From the cell containing the given text, extract its center point as [x, y] coordinate. 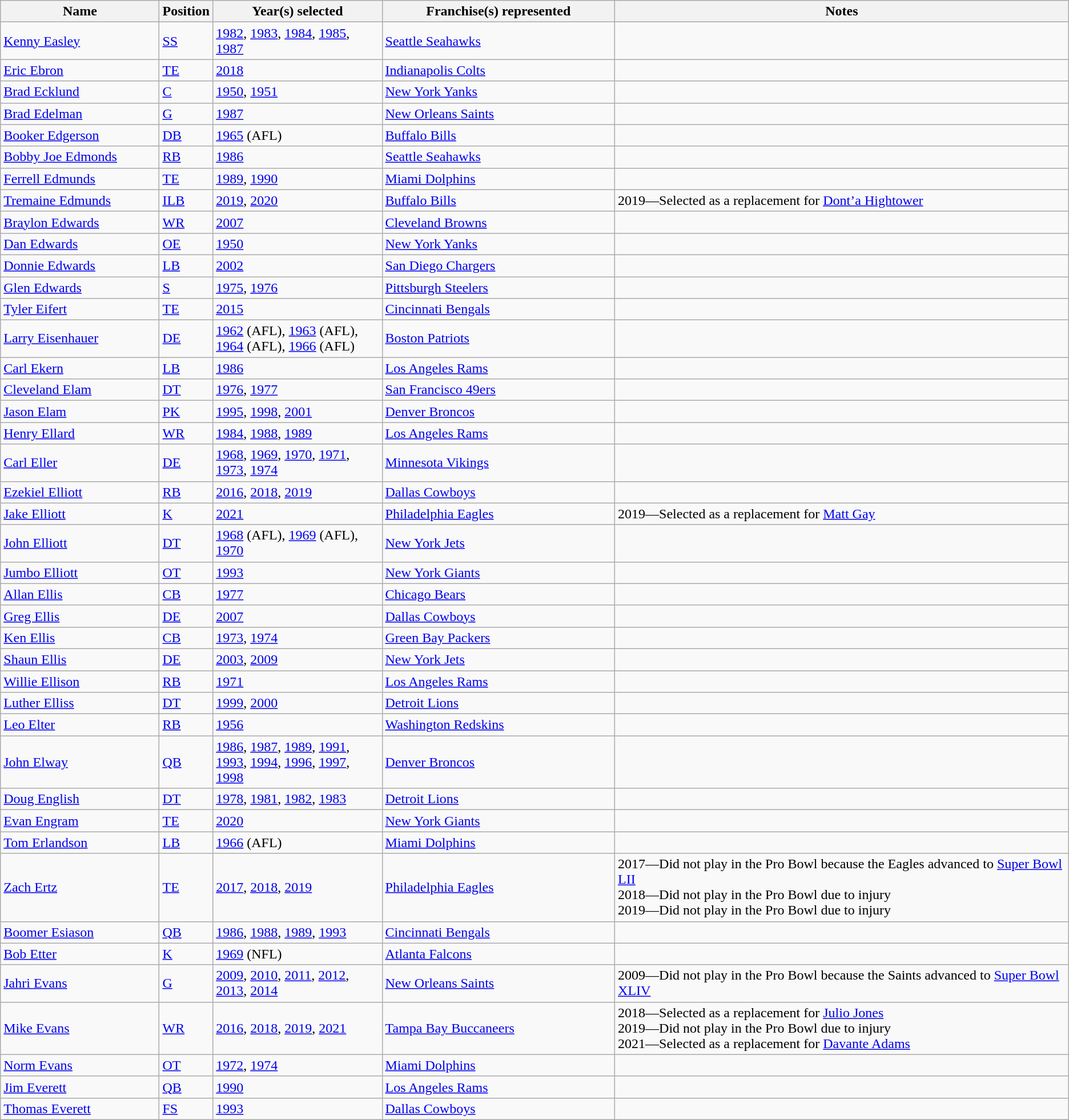
Minnesota Vikings [499, 462]
Jumbo Elliott [80, 573]
Pittsburgh Steelers [499, 287]
Doug English [80, 799]
2009—Did not play in the Pro Bowl because the Saints advanced to Super Bowl XLIV [842, 983]
Allan Ellis [80, 594]
2021 [298, 514]
San Francisco 49ers [499, 390]
Dan Edwards [80, 244]
1966 (AFL) [298, 843]
S [186, 287]
1995, 1998, 2001 [298, 412]
2017, 2018, 2019 [298, 887]
Name [80, 11]
Shaun Ellis [80, 659]
2019—Selected as a replacement for Dont’a Hightower [842, 200]
Luther Elliss [80, 703]
ILB [186, 200]
1990 [298, 1087]
1969 (NFL) [298, 954]
1968, 1969, 1970, 1971, 1973, 1974 [298, 462]
1982, 1983, 1984, 1985, 1987 [298, 41]
2018—Selected as a replacement for Julio Jones 2019—Did not play in the Pro Bowl due to injury 2021—Selected as a replacement for Davante Adams [842, 1028]
Ferrell Edmunds [80, 179]
2015 [298, 309]
Year(s) selected [298, 11]
1972, 1974 [298, 1065]
Jason Elam [80, 412]
1950, 1951 [298, 92]
Franchise(s) represented [499, 11]
San Diego Chargers [499, 265]
Cleveland Browns [499, 222]
Kenny Easley [80, 41]
1987 [298, 114]
2016, 2018, 2019 [298, 492]
PK [186, 412]
FS [186, 1109]
Eric Ebron [80, 70]
Tremaine Edmunds [80, 200]
Leo Elter [80, 725]
Mike Evans [80, 1028]
1968 (AFL), 1969 (AFL), 1970 [298, 543]
Indianapolis Colts [499, 70]
Jim Everett [80, 1087]
Evan Engram [80, 821]
Boston Patriots [499, 339]
1984, 1988, 1989 [298, 433]
1971 [298, 681]
OE [186, 244]
Cleveland Elam [80, 390]
Bobby Joe Edmonds [80, 157]
Jake Elliott [80, 514]
Brad Edelman [80, 114]
Position [186, 11]
Bob Etter [80, 954]
Tampa Bay Buccaneers [499, 1028]
Atlanta Falcons [499, 954]
2002 [298, 265]
DB [186, 135]
Larry Eisenhauer [80, 339]
1989, 1990 [298, 179]
John Elway [80, 762]
1977 [298, 594]
Henry Ellard [80, 433]
1999, 2000 [298, 703]
Tom Erlandson [80, 843]
1986, 1988, 1989, 1993 [298, 932]
Green Bay Packers [499, 638]
Chicago Bears [499, 594]
John Elliott [80, 543]
Thomas Everett [80, 1109]
2019—Selected as a replacement for Matt Gay [842, 514]
1962 (AFL), 1963 (AFL), 1964 (AFL), 1966 (AFL) [298, 339]
1986, 1987, 1989, 1991, 1993, 1994, 1996, 1997, 1998 [298, 762]
Willie Ellison [80, 681]
Notes [842, 11]
2016, 2018, 2019, 2021 [298, 1028]
Washington Redskins [499, 725]
Jahri Evans [80, 983]
Boomer Esiason [80, 932]
1965 (AFL) [298, 135]
2020 [298, 821]
Carl Ekern [80, 368]
1973, 1974 [298, 638]
2009, 2010, 2011, 2012, 2013, 2014 [298, 983]
1956 [298, 725]
Braylon Edwards [80, 222]
1950 [298, 244]
SS [186, 41]
Ezekiel Elliott [80, 492]
2019, 2020 [298, 200]
1976, 1977 [298, 390]
Glen Edwards [80, 287]
Norm Evans [80, 1065]
Tyler Eifert [80, 309]
Donnie Edwards [80, 265]
Carl Eller [80, 462]
2003, 2009 [298, 659]
1978, 1981, 1982, 1983 [298, 799]
Booker Edgerson [80, 135]
Zach Ertz [80, 887]
Ken Ellis [80, 638]
2018 [298, 70]
1975, 1976 [298, 287]
Greg Ellis [80, 616]
C [186, 92]
Brad Ecklund [80, 92]
